Detect which cell encompasses the target text, then output its (x, y) center coordinate. 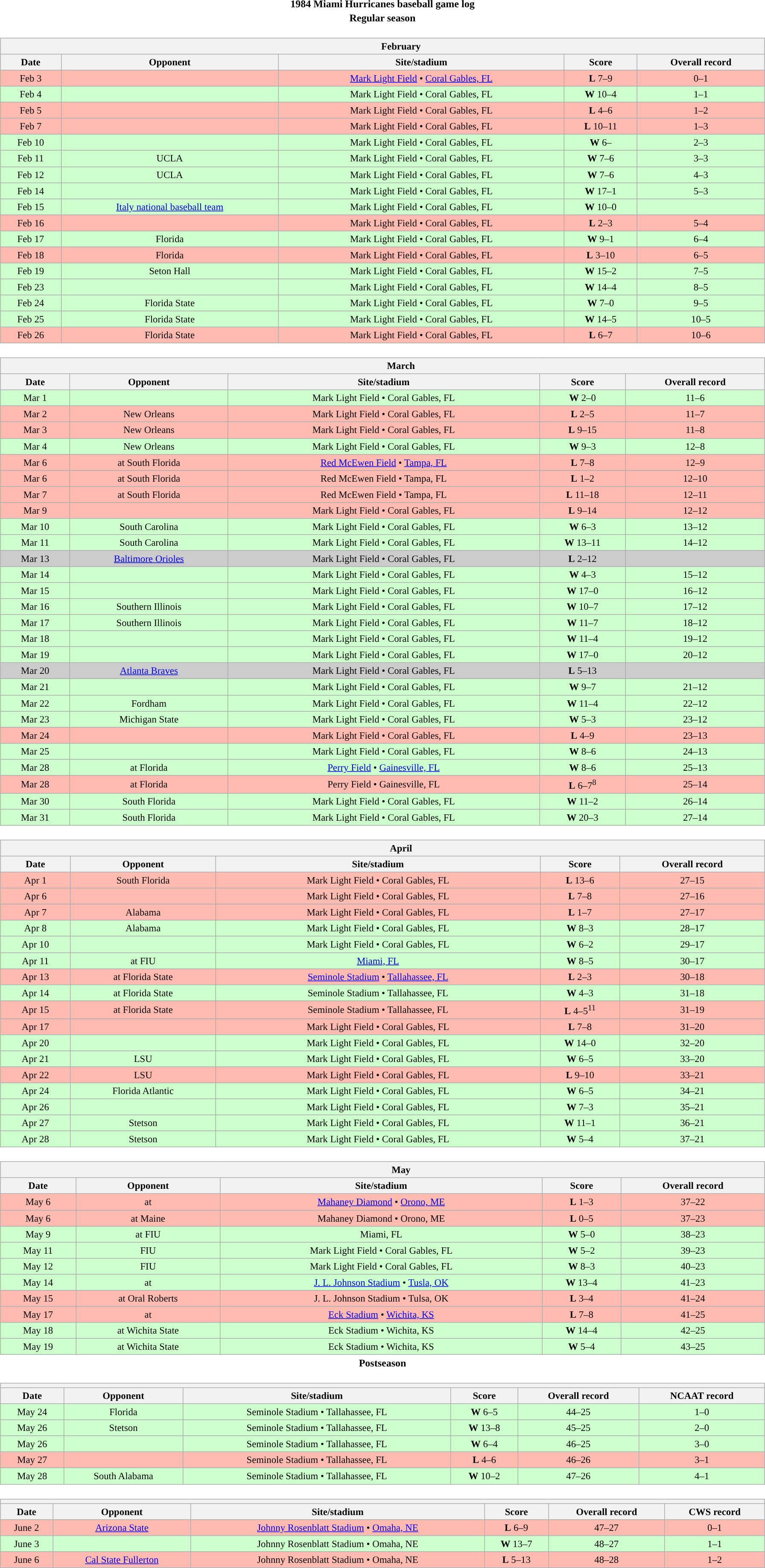
L 10–11 (601, 126)
May 12 (38, 1266)
W 5–0 (581, 1234)
47–27 (607, 1527)
5–4 (701, 223)
W 15–2 (601, 271)
February (382, 46)
31–20 (692, 1027)
June 2 (26, 1527)
W 6–2 (580, 945)
Mar 7 (35, 494)
28–17 (692, 928)
Mar 31 (35, 817)
W 11–7 (583, 623)
29–17 (692, 945)
3–1 (702, 1460)
23–13 (695, 735)
13–12 (695, 527)
W 13–11 (583, 543)
L 3–10 (601, 255)
April (382, 848)
4–3 (701, 175)
May 18 (38, 1331)
2–0 (702, 1428)
L 4–511 (580, 1009)
6–5 (701, 255)
36–21 (692, 1123)
1–3 (701, 126)
South Alabama (123, 1476)
Arizona State (122, 1527)
NCAAT record (702, 1396)
May 15 (38, 1298)
CWS record (715, 1512)
L 6–7 (601, 335)
Feb 10 (31, 143)
June 6 (26, 1559)
Apr 6 (35, 896)
Mar 24 (35, 735)
W 7–0 (601, 303)
12–10 (695, 478)
May 27 (32, 1460)
39–23 (693, 1250)
L 4–9 (583, 735)
W 13–8 (484, 1428)
Apr 13 (35, 977)
Mar 19 (35, 655)
14–12 (695, 543)
May 28 (32, 1476)
Mar 18 (35, 639)
Apr 1 (35, 881)
March (382, 366)
Feb 26 (31, 335)
Apr 14 (35, 993)
37–23 (693, 1218)
W 10–0 (601, 207)
Mar 2 (35, 414)
Mar 21 (35, 687)
Mar 9 (35, 510)
41–23 (693, 1282)
Apr 22 (35, 1075)
32–20 (692, 1043)
11–8 (695, 430)
Apr 15 (35, 1009)
4–1 (702, 1476)
Mar 1 (35, 398)
20–12 (695, 655)
L 1–7 (580, 913)
W 17–1 (601, 191)
W 8–5 (580, 960)
18–12 (695, 623)
12–9 (695, 462)
Seton Hall (170, 271)
W 5–2 (581, 1250)
Apr 10 (35, 945)
L 6–9 (517, 1527)
May 11 (38, 1250)
12–8 (695, 446)
Feb 11 (31, 158)
Mar 13 (35, 559)
L 1–2 (583, 478)
Feb 12 (31, 175)
W 6–3 (583, 527)
40–23 (693, 1266)
46–26 (578, 1460)
W 10–7 (583, 607)
Feb 14 (31, 191)
7–5 (701, 271)
W 10–2 (484, 1476)
Mar 23 (35, 719)
J. L. Johnson Stadium • Tulsa, OK (381, 1298)
Mar 14 (35, 575)
May 24 (32, 1412)
Feb 4 (31, 94)
W 11–2 (583, 802)
Mar 30 (35, 802)
Italy national baseball team (170, 207)
43–25 (693, 1346)
L 2–5 (583, 414)
27–15 (692, 881)
Apr 21 (35, 1059)
W 9–1 (601, 239)
9–5 (701, 303)
May 14 (38, 1282)
at Oral Roberts (149, 1298)
Feb 17 (31, 239)
48–28 (607, 1559)
10–6 (701, 335)
L 7–9 (601, 78)
Feb 16 (31, 223)
42–25 (693, 1331)
23–12 (695, 719)
Mar 3 (35, 430)
Apr 7 (35, 913)
W 9–7 (583, 687)
Feb 19 (31, 271)
45–25 (578, 1428)
44–25 (578, 1412)
Feb 7 (31, 126)
Feb 3 (31, 78)
Cal State Fullerton (122, 1559)
L 9–10 (580, 1075)
30–17 (692, 960)
May 19 (38, 1346)
Mar 11 (35, 543)
27–14 (695, 817)
Apr 20 (35, 1043)
31–19 (692, 1009)
1–0 (702, 1412)
22–12 (695, 703)
Florida Atlantic (143, 1091)
Feb 5 (31, 111)
W 14–5 (601, 319)
35–21 (692, 1107)
Mar 22 (35, 703)
41–24 (693, 1298)
Feb 18 (31, 255)
30–18 (692, 977)
L 9–15 (583, 430)
26–14 (695, 802)
15–12 (695, 575)
Feb 24 (31, 303)
W 11–1 (580, 1123)
48–27 (607, 1544)
Mar 17 (35, 623)
34–21 (692, 1091)
24–13 (695, 751)
May 9 (38, 1234)
46–25 (578, 1444)
W 6– (601, 143)
Apr 28 (35, 1139)
Michigan State (149, 719)
6–4 (701, 239)
Mar 16 (35, 607)
25–13 (695, 767)
May (382, 1170)
27–17 (692, 913)
May 17 (38, 1314)
27–16 (692, 896)
12–11 (695, 494)
12–12 (695, 510)
L 11–18 (583, 494)
Apr 8 (35, 928)
W 6–4 (484, 1444)
37–22 (693, 1202)
11–7 (695, 414)
31–18 (692, 993)
J. L. Johnson Stadium • Tusla, OK (381, 1282)
33–21 (692, 1075)
Mar 10 (35, 527)
3–3 (701, 158)
11–6 (695, 398)
W 9–3 (583, 446)
L 6–78 (583, 784)
Mar 15 (35, 591)
Atlanta Braves (149, 671)
33–20 (692, 1059)
19–12 (695, 639)
47–26 (578, 1476)
41–25 (693, 1314)
Feb 25 (31, 319)
L 1–3 (581, 1202)
Mar 25 (35, 751)
Apr 26 (35, 1107)
W 13–7 (517, 1544)
25–14 (695, 784)
W 5–3 (583, 719)
W 10–4 (601, 94)
3–0 (702, 1444)
Baltimore Orioles (149, 559)
17–12 (695, 607)
L 2–12 (583, 559)
Mar 20 (35, 671)
Fordham (149, 703)
Feb 15 (31, 207)
L 13–6 (580, 881)
2–3 (701, 143)
Apr 17 (35, 1027)
W 7–3 (580, 1107)
21–12 (695, 687)
W 14–0 (580, 1043)
8–5 (701, 287)
L 3–4 (581, 1298)
5–3 (701, 191)
W 20–3 (583, 817)
Apr 24 (35, 1091)
10–5 (701, 319)
W 2–0 (583, 398)
L 0–5 (581, 1218)
Apr 27 (35, 1123)
16–12 (695, 591)
L 9–14 (583, 510)
June 3 (26, 1544)
Apr 11 (35, 960)
37–21 (692, 1139)
Mar 4 (35, 446)
W 13–4 (581, 1282)
Feb 23 (31, 287)
38–23 (693, 1234)
at Maine (149, 1218)
